Detect which cell encompasses the target text, then output its (x, y) center coordinate. 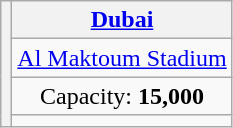
Dubai (122, 20)
Capacity: 15,000 (122, 96)
Al Maktoum Stadium (122, 58)
